Search for the cell housing the specified text and yield its (X, Y) center coordinate. 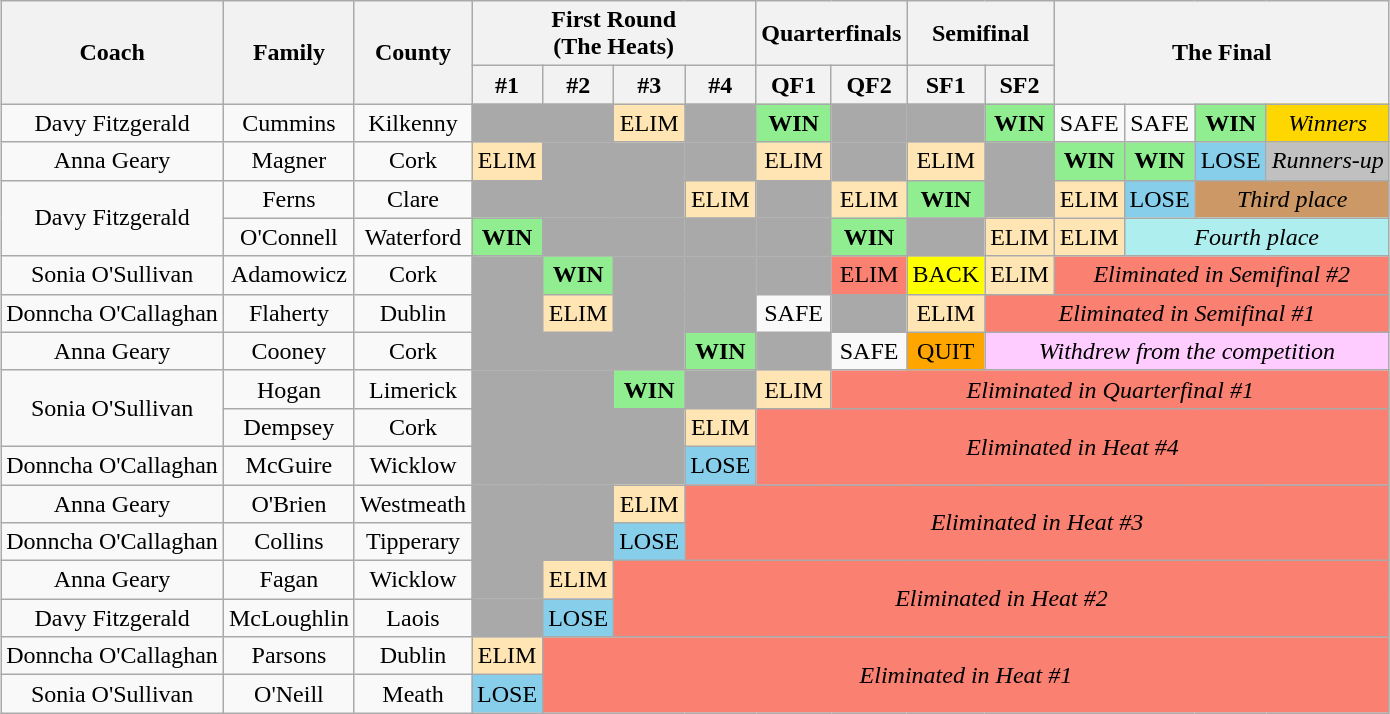
Eliminated in Heat #4 (1072, 446)
Eliminated in Heat #1 (966, 675)
Westmeath (412, 503)
O'Brien (288, 503)
#2 (578, 85)
Magner (288, 161)
Eliminated in Heat #2 (1002, 599)
Ferns (288, 199)
QUIT (946, 351)
BACK (946, 275)
Adamowicz (288, 275)
Fagan (288, 580)
Family (288, 52)
McGuire (288, 465)
Eliminated in Quarterfinal #1 (1110, 389)
Flaherty (288, 313)
Cooney (288, 351)
SF2 (1020, 85)
#3 (650, 85)
Withdrew from the competition (1188, 351)
Meath (412, 694)
Fourth place (1256, 237)
McLoughlin (288, 618)
First Round(The Heats) (614, 34)
Eliminated in Semifinal #2 (1222, 275)
Coach (112, 52)
Third place (1292, 199)
SF1 (946, 85)
Dempsey (288, 427)
Laois (412, 618)
#1 (508, 85)
Hogan (288, 389)
O'Connell (288, 237)
Quarterfinals (832, 34)
Waterford (412, 237)
Parsons (288, 656)
Tipperary (412, 542)
The Final (1222, 52)
Limerick (412, 389)
Winners (1328, 123)
County (412, 52)
Clare (412, 199)
QF1 (794, 85)
Eliminated in Semifinal #1 (1188, 313)
Cummins (288, 123)
Eliminated in Heat #3 (1038, 522)
QF2 (869, 85)
Runners-up (1328, 161)
O'Neill (288, 694)
Semifinal (980, 34)
Kilkenny (412, 123)
Collins (288, 542)
#4 (720, 85)
